Find where the given text appears and provide that cell's center as (X, Y) coordinate. 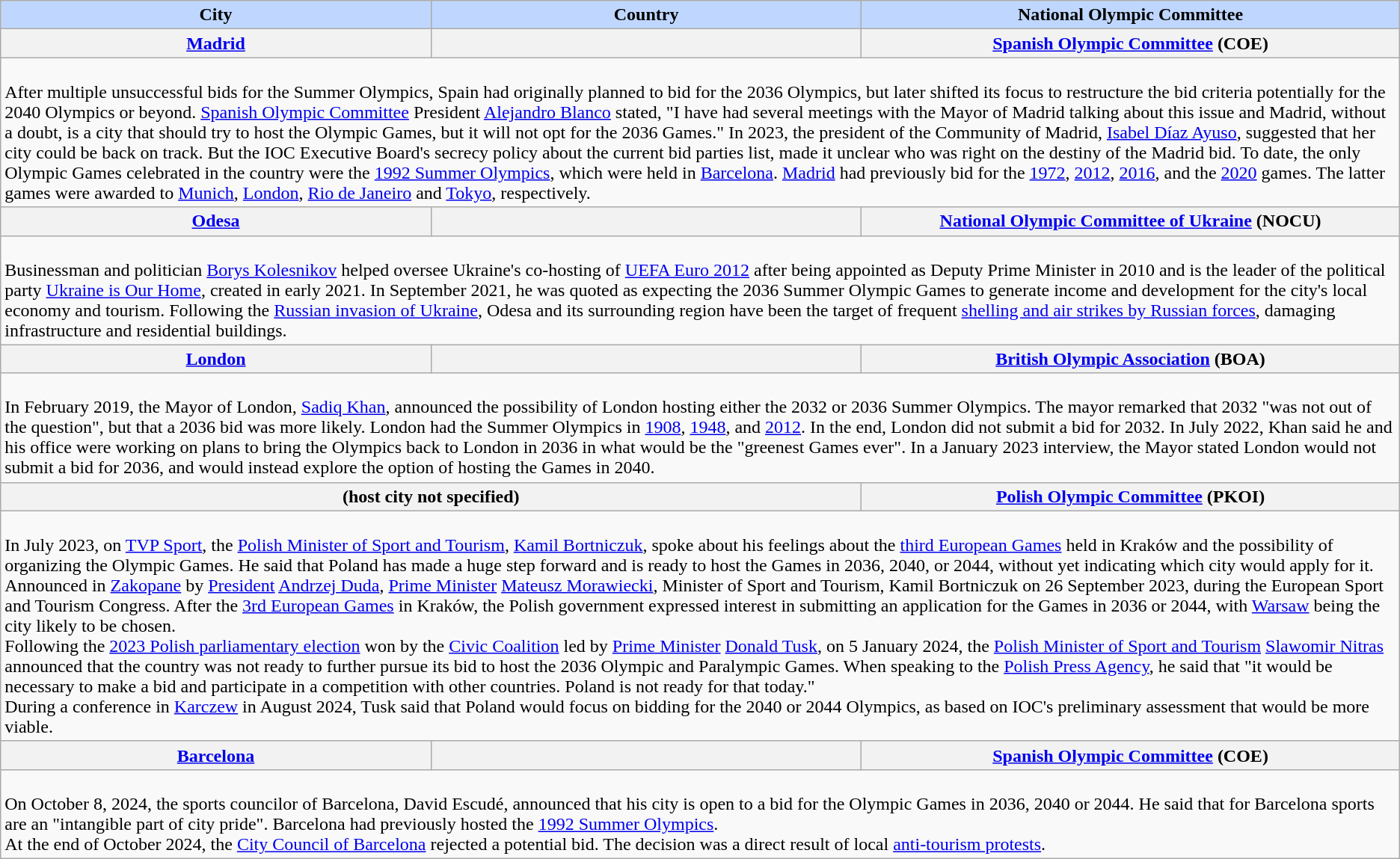
British Olympic Association (BOA) (1131, 359)
Odesa (216, 221)
London (216, 359)
Country (646, 15)
(host city not specified) (431, 496)
Polish Olympic Committee (PKOI) (1131, 496)
Madrid (216, 43)
National Olympic Committee (1131, 15)
City (216, 15)
National Olympic Committee of Ukraine (NOCU) (1131, 221)
Barcelona (216, 755)
